Pinpoint the cell where the given text exists, returning its [X, Y] midpoint coordinate. 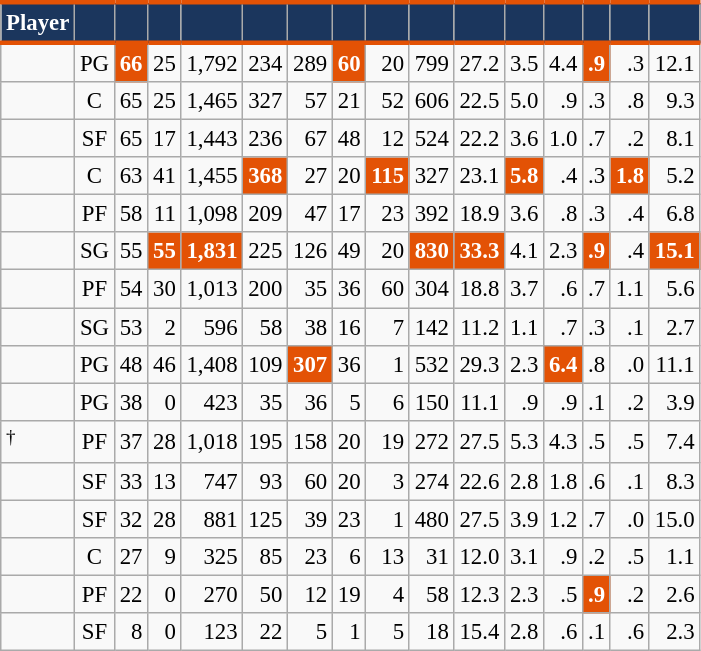
7.4 [674, 441]
115 [388, 176]
126 [310, 251]
18 [432, 632]
22.5 [479, 101]
195 [266, 441]
53 [130, 327]
46 [164, 364]
49 [348, 251]
9.3 [674, 101]
4 [388, 594]
524 [432, 139]
5.3 [524, 441]
234 [266, 62]
6.8 [674, 214]
39 [310, 519]
21 [348, 101]
1,408 [212, 364]
85 [266, 557]
596 [212, 327]
799 [432, 62]
606 [432, 101]
125 [266, 519]
50 [266, 594]
† [38, 441]
1,018 [212, 441]
274 [432, 482]
33.3 [479, 251]
18.9 [479, 214]
23.1 [479, 176]
15.1 [674, 251]
747 [212, 482]
5.8 [524, 176]
12.0 [479, 557]
325 [212, 557]
30 [164, 289]
22.6 [479, 482]
15.4 [479, 632]
31 [432, 557]
33 [130, 482]
307 [310, 364]
236 [266, 139]
289 [310, 62]
66 [130, 62]
4.3 [564, 441]
8 [130, 632]
4.1 [524, 251]
7 [388, 327]
5.0 [524, 101]
532 [432, 364]
Player [38, 22]
8.3 [674, 482]
150 [432, 402]
93 [266, 482]
1,792 [212, 62]
57 [310, 101]
368 [266, 176]
1.2 [564, 519]
63 [130, 176]
3.7 [524, 289]
15.0 [674, 519]
830 [432, 251]
37 [130, 441]
67 [310, 139]
32 [130, 519]
1,098 [212, 214]
52 [388, 101]
1.0 [564, 139]
11 [164, 214]
1,455 [212, 176]
5.6 [674, 289]
123 [212, 632]
16 [348, 327]
200 [266, 289]
2 [164, 327]
1,443 [212, 139]
3 [388, 482]
1,831 [212, 251]
6.4 [564, 364]
272 [432, 441]
423 [212, 402]
18.8 [479, 289]
225 [266, 251]
270 [212, 594]
209 [266, 214]
158 [310, 441]
1,465 [212, 101]
2.7 [674, 327]
4.4 [564, 62]
480 [432, 519]
27.2 [479, 62]
109 [266, 364]
47 [310, 214]
29.3 [479, 364]
304 [432, 289]
54 [130, 289]
3.1 [524, 557]
11.2 [479, 327]
41 [164, 176]
1,013 [212, 289]
392 [432, 214]
3.5 [524, 62]
5.2 [674, 176]
22.2 [479, 139]
9 [164, 557]
142 [432, 327]
881 [212, 519]
2.6 [674, 594]
12.3 [479, 594]
12.1 [674, 62]
8.1 [674, 139]
